Output the [X, Y] coordinate of the center of the cell containing the given text.  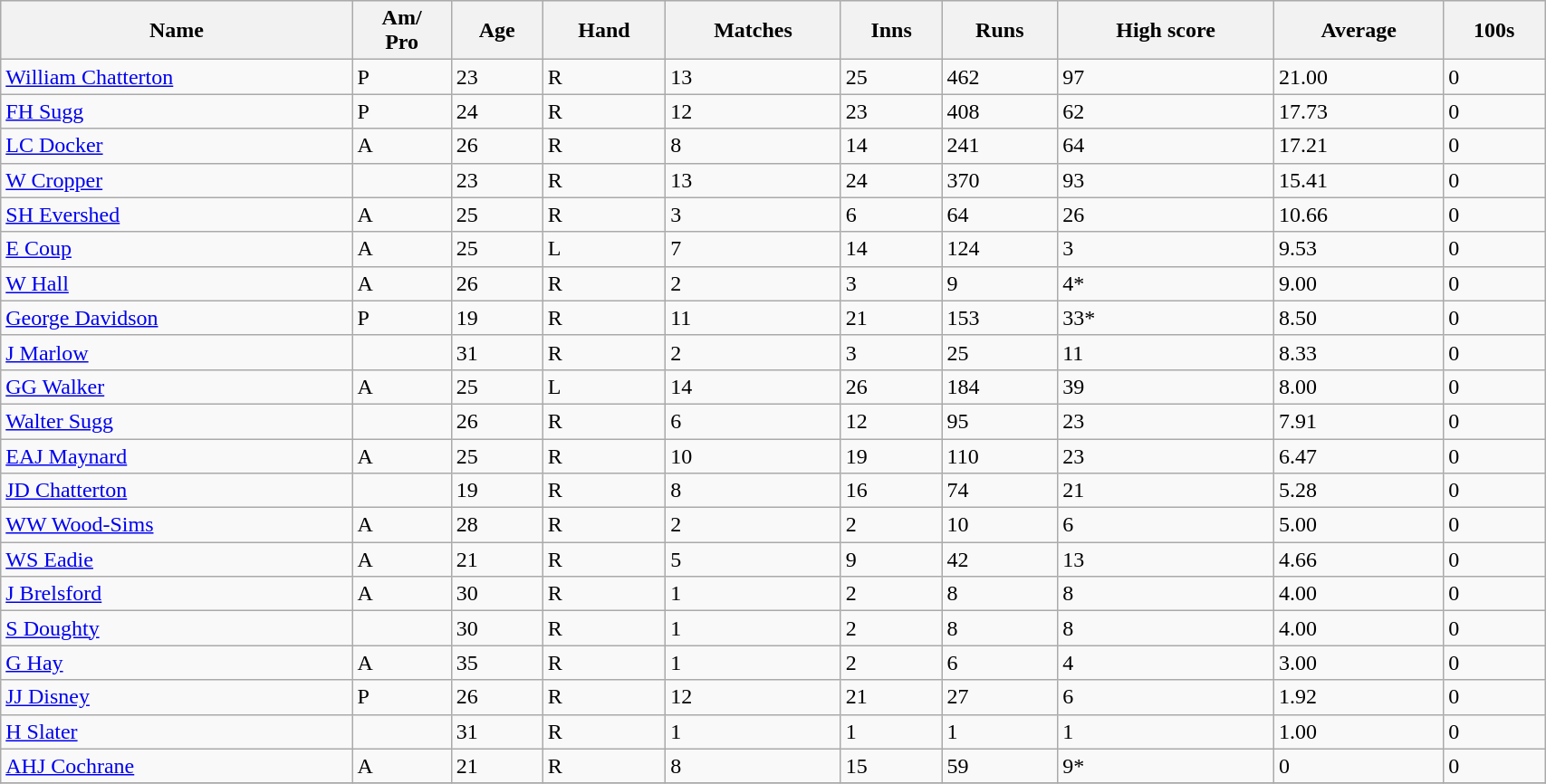
100s [1494, 31]
4* [1167, 283]
10.66 [1359, 215]
7 [754, 249]
15 [891, 766]
370 [1000, 180]
59 [1000, 766]
39 [1167, 387]
184 [1000, 387]
15.41 [1359, 180]
5 [754, 559]
William Chatterton [177, 77]
408 [1000, 111]
5.28 [1359, 491]
WW Wood-Sims [177, 525]
Runs [1000, 31]
8.50 [1359, 318]
Matches [754, 31]
241 [1000, 146]
4.66 [1359, 559]
JJ Disney [177, 697]
8.33 [1359, 352]
8.00 [1359, 387]
28 [496, 525]
9.53 [1359, 249]
LC Docker [177, 146]
Hand [604, 31]
1.00 [1359, 731]
EAJ Maynard [177, 455]
Am/Pro [402, 31]
16 [891, 491]
SH Evershed [177, 215]
4 [1167, 663]
33* [1167, 318]
462 [1000, 77]
1.92 [1359, 697]
35 [496, 663]
6.47 [1359, 455]
W Hall [177, 283]
17.21 [1359, 146]
High score [1167, 31]
FH Sugg [177, 111]
7.91 [1359, 421]
J Marlow [177, 352]
S Doughty [177, 628]
J Brelsford [177, 594]
H Slater [177, 731]
5.00 [1359, 525]
W Cropper [177, 180]
Walter Sugg [177, 421]
AHJ Cochrane [177, 766]
97 [1167, 77]
WS Eadie [177, 559]
17.73 [1359, 111]
Age [496, 31]
Average [1359, 31]
21.00 [1359, 77]
GG Walker [177, 387]
124 [1000, 249]
George Davidson [177, 318]
27 [1000, 697]
JD Chatterton [177, 491]
110 [1000, 455]
Inns [891, 31]
E Coup [177, 249]
93 [1167, 180]
62 [1167, 111]
9* [1167, 766]
G Hay [177, 663]
Name [177, 31]
74 [1000, 491]
42 [1000, 559]
3.00 [1359, 663]
153 [1000, 318]
95 [1000, 421]
9.00 [1359, 283]
